From the cell containing the given text, extract its center point as (x, y) coordinate. 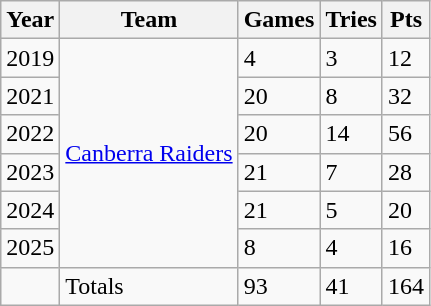
2023 (30, 172)
2019 (30, 58)
41 (352, 286)
Games (279, 20)
5 (352, 210)
Team (149, 20)
16 (406, 248)
Canberra Raiders (149, 153)
12 (406, 58)
3 (352, 58)
2025 (30, 248)
56 (406, 134)
164 (406, 286)
28 (406, 172)
2024 (30, 210)
Year (30, 20)
14 (352, 134)
2021 (30, 96)
Tries (352, 20)
7 (352, 172)
Pts (406, 20)
93 (279, 286)
Totals (149, 286)
32 (406, 96)
2022 (30, 134)
